Return [x, y] of the center of cell containing provided text 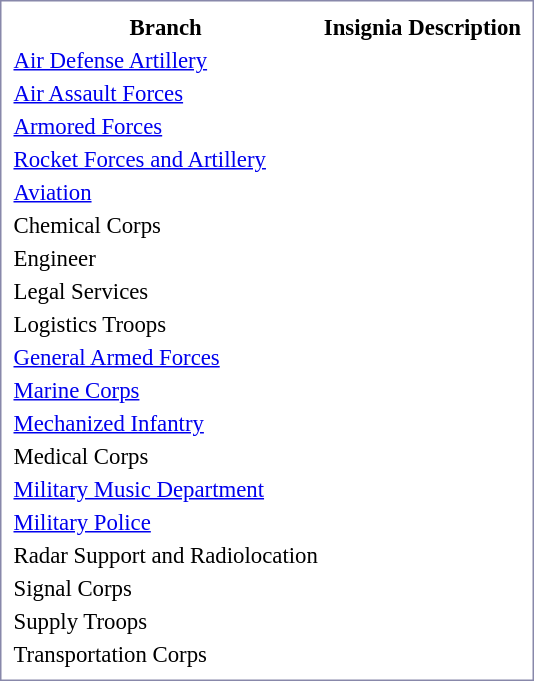
Air Defense Artillery [166, 60]
Mechanized Infantry [166, 423]
Rocket Forces and Artillery [166, 159]
Aviation [166, 192]
Radar Support and Radiolocation [166, 555]
Engineer [166, 258]
Military Police [166, 522]
Medical Corps [166, 456]
Supply Troops [166, 621]
Signal Corps [166, 588]
Military Music Department [166, 489]
Logistics Troops [166, 324]
Insignia [363, 27]
Branch [166, 27]
Transportation Corps [166, 654]
Description [465, 27]
Armored Forces [166, 126]
General Armed Forces [166, 357]
Marine Corps [166, 390]
Legal Services [166, 291]
Air Assault Forces [166, 93]
Chemical Corps [166, 225]
